Find where the given text appears and provide that cell's center as (X, Y) coordinate. 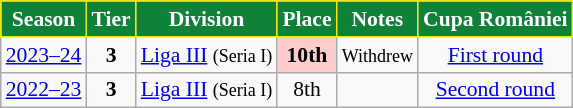
Division (207, 19)
2022–23 (44, 90)
8th (306, 90)
First round (496, 55)
Tier (110, 19)
Notes (378, 19)
Cupa României (496, 19)
Withdrew (378, 55)
Second round (496, 90)
2023–24 (44, 55)
10th (306, 55)
Season (44, 19)
Place (306, 19)
